Capture the cell that displays the provided text and extract its (X, Y) central coordinate. 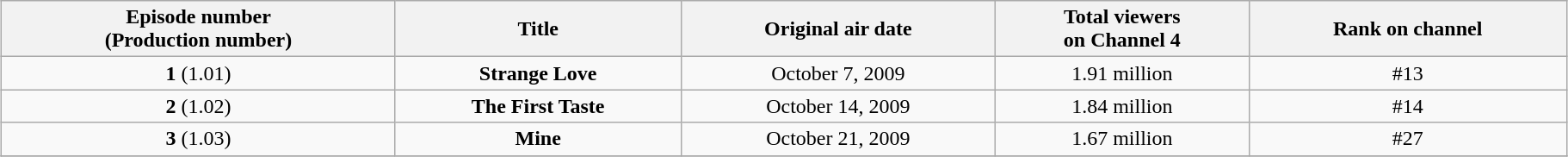
Episode number(Production number) (199, 29)
3 (1.03) (199, 139)
Original air date (838, 29)
#13 (1408, 73)
October 7, 2009 (838, 73)
2 (1.02) (199, 106)
October 21, 2009 (838, 139)
The First Taste (538, 106)
1.67 million (1122, 139)
#14 (1408, 106)
Total viewerson Channel 4 (1122, 29)
Rank on channel (1408, 29)
Strange Love (538, 73)
Title (538, 29)
#27 (1408, 139)
1 (1.01) (199, 73)
1.91 million (1122, 73)
1.84 million (1122, 106)
October 14, 2009 (838, 106)
Mine (538, 139)
